Extract the (x, y) coordinate from the center of the cell holding the provided text.  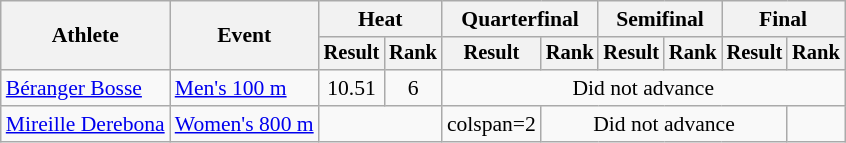
10.51 (352, 88)
Men's 100 m (244, 88)
Heat (380, 19)
Final (784, 19)
Béranger Bosse (86, 88)
Mireille Derebona (86, 124)
Quarterfinal (520, 19)
Women's 800 m (244, 124)
Semifinal (660, 19)
colspan=2 (492, 124)
Event (244, 36)
6 (413, 88)
Athlete (86, 36)
